Capture the cell that displays the provided text and extract its [X, Y] central coordinate. 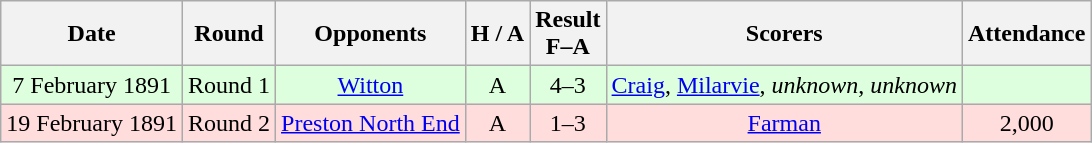
Date [92, 34]
Witton [371, 85]
Scorers [784, 34]
2,000 [1026, 123]
Farman [784, 123]
Round 2 [228, 123]
Opponents [371, 34]
H / A [497, 34]
Attendance [1026, 34]
ResultF–A [568, 34]
Craig, Milarvie, unknown, unknown [784, 85]
4–3 [568, 85]
19 February 1891 [92, 123]
Round 1 [228, 85]
1–3 [568, 123]
7 February 1891 [92, 85]
Round [228, 34]
Preston North End [371, 123]
